Detect which cell encompasses the target text, then output its [x, y] center coordinate. 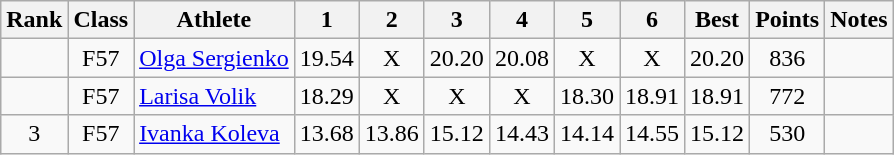
Olga Sergienko [214, 58]
19.54 [326, 58]
1 [326, 20]
Best [718, 20]
Rank [34, 20]
836 [788, 58]
Larisa Volik [214, 96]
20.08 [522, 58]
18.29 [326, 96]
Ivanka Koleva [214, 134]
13.68 [326, 134]
Points [788, 20]
2 [392, 20]
4 [522, 20]
5 [586, 20]
14.14 [586, 134]
6 [652, 20]
Class [101, 20]
Notes [859, 20]
18.30 [586, 96]
530 [788, 134]
Athlete [214, 20]
13.86 [392, 134]
14.55 [652, 134]
772 [788, 96]
14.43 [522, 134]
